Determine the [x, y] coordinate at the center of the cell enclosing the given text.  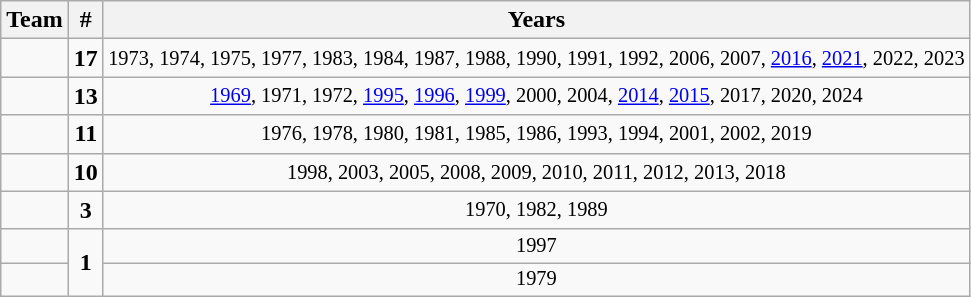
3 [86, 210]
1970, 1982, 1989 [536, 210]
# [86, 20]
10 [86, 172]
1997 [536, 246]
1 [86, 262]
13 [86, 96]
1973, 1974, 1975, 1977, 1983, 1984, 1987, 1988, 1990, 1991, 1992, 2006, 2007, 2016, 2021, 2022, 2023 [536, 58]
Years [536, 20]
17 [86, 58]
1976, 1978, 1980, 1981, 1985, 1986, 1993, 1994, 2001, 2002, 2019 [536, 134]
11 [86, 134]
1998, 2003, 2005, 2008, 2009, 2010, 2011, 2012, 2013, 2018 [536, 172]
1979 [536, 280]
Team [35, 20]
1969, 1971, 1972, 1995, 1996, 1999, 2000, 2004, 2014, 2015, 2017, 2020, 2024 [536, 96]
